Return the [X, Y] coordinate for the center point of the cell that contains the specified text.  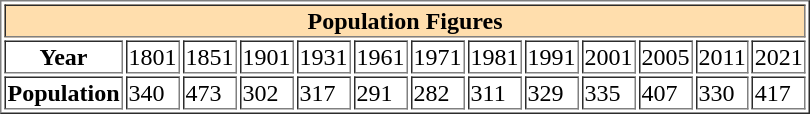
330 [722, 92]
2011 [722, 56]
1801 [153, 56]
2001 [609, 56]
1931 [324, 56]
311 [495, 92]
1991 [552, 56]
291 [381, 92]
2005 [666, 56]
Population Figures [404, 20]
2021 [779, 56]
1851 [210, 56]
329 [552, 92]
Year [63, 56]
335 [609, 92]
282 [438, 92]
317 [324, 92]
1901 [267, 56]
Population [63, 92]
1971 [438, 56]
1981 [495, 56]
302 [267, 92]
417 [779, 92]
340 [153, 92]
1961 [381, 56]
473 [210, 92]
407 [666, 92]
